Output the (x, y) coordinate of the center of the cell containing the given text.  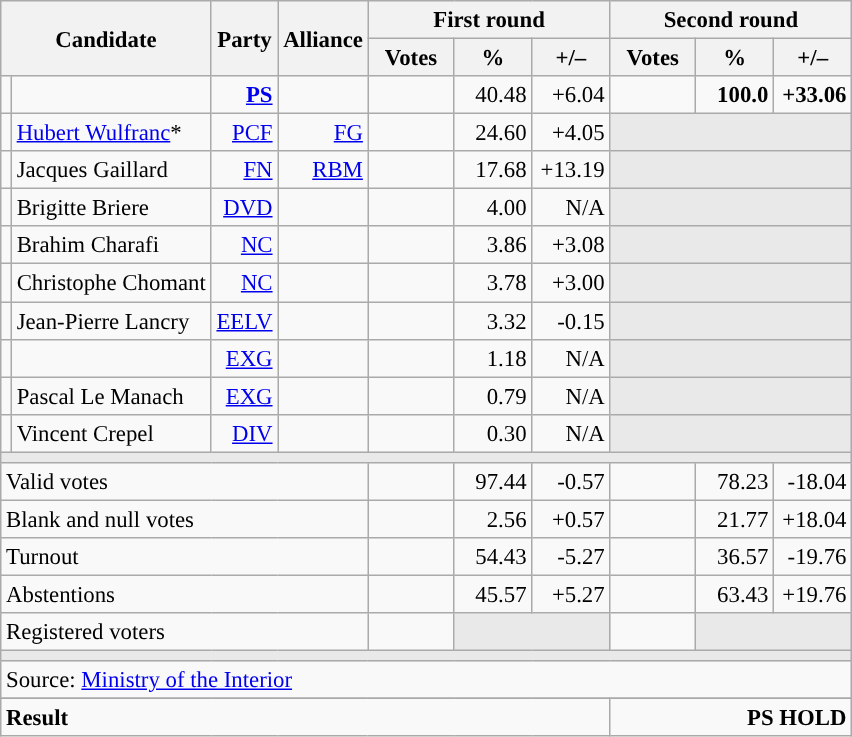
FN (244, 170)
40.48 (493, 95)
Second round (731, 20)
RBM (323, 170)
First round (489, 20)
-0.57 (571, 482)
2.56 (493, 519)
Turnout (184, 557)
Valid votes (184, 482)
Jean-Pierre Lancry (111, 321)
Alliance (323, 38)
-0.15 (571, 321)
-19.76 (813, 557)
DIV (244, 433)
-18.04 (813, 482)
+13.19 (571, 170)
+3.08 (571, 245)
+18.04 (813, 519)
24.60 (493, 133)
+4.05 (571, 133)
17.68 (493, 170)
1.18 (493, 358)
Party (244, 38)
+3.00 (571, 283)
Pascal Le Manach (111, 396)
EELV (244, 321)
4.00 (493, 208)
Source: Ministry of the Interior (426, 680)
54.43 (493, 557)
+33.06 (813, 95)
+5.27 (571, 594)
-5.27 (571, 557)
97.44 (493, 482)
3.86 (493, 245)
Abstentions (184, 594)
21.77 (735, 519)
Result (306, 718)
36.57 (735, 557)
0.30 (493, 433)
DVD (244, 208)
PS (244, 95)
+0.57 (571, 519)
63.43 (735, 594)
45.57 (493, 594)
Brahim Charafi (111, 245)
+6.04 (571, 95)
Brigitte Briere (111, 208)
100.0 (735, 95)
78.23 (735, 482)
FG (323, 133)
Hubert Wulfranc* (111, 133)
PCF (244, 133)
Vincent Crepel (111, 433)
Christophe Chomant (111, 283)
Candidate (106, 38)
PS HOLD (731, 718)
3.32 (493, 321)
3.78 (493, 283)
+19.76 (813, 594)
0.79 (493, 396)
Blank and null votes (184, 519)
Registered voters (184, 632)
Jacques Gaillard (111, 170)
